Provide the (X, Y) coordinate of the cell's center where the given text is located.  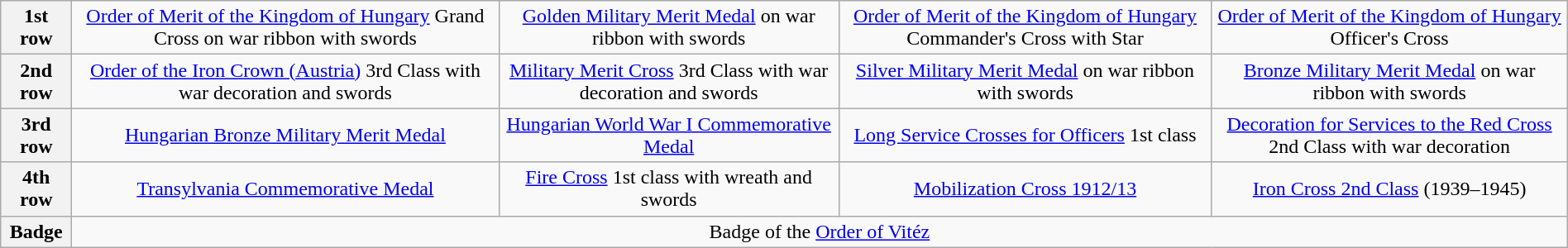
Bronze Military Merit Medal on war ribbon with swords (1389, 81)
Hungarian World War I Commemorative Medal (668, 136)
3rd row (36, 136)
Order of Merit of the Kingdom of Hungary Commander's Cross with Star (1025, 28)
2nd row (36, 81)
Order of the Iron Crown (Austria) 3rd Class with war decoration and swords (286, 81)
Mobilization Cross 1912/13 (1025, 188)
Iron Cross 2nd Class (1939–1945) (1389, 188)
4th row (36, 188)
Fire Cross 1st class with wreath and swords (668, 188)
Silver Military Merit Medal on war ribbon with swords (1025, 81)
Decoration for Services to the Red Cross 2nd Class with war decoration (1389, 136)
Transylvania Commemorative Medal (286, 188)
Golden Military Merit Medal on war ribbon with swords (668, 28)
Hungarian Bronze Military Merit Medal (286, 136)
1st row (36, 28)
Order of Merit of the Kingdom of Hungary Officer's Cross (1389, 28)
Order of Merit of the Kingdom of Hungary Grand Cross on war ribbon with swords (286, 28)
Badge (36, 231)
Long Service Crosses for Officers 1st class (1025, 136)
Military Merit Cross 3rd Class with war decoration and swords (668, 81)
Badge of the Order of Vitéz (820, 231)
